Output the [X, Y] coordinate of the center of the cell containing the given text.  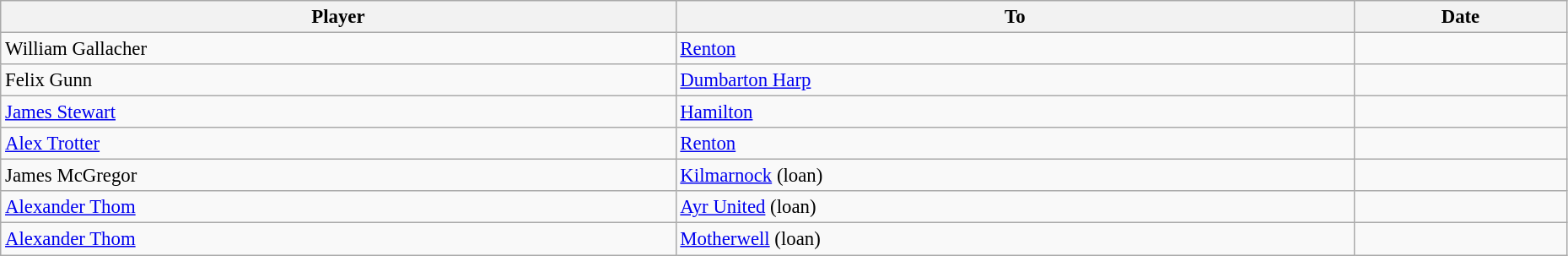
Kilmarnock (loan) [1016, 176]
Alex Trotter [338, 144]
James McGregor [338, 176]
Hamilton [1016, 112]
Ayr United (loan) [1016, 207]
Dumbarton Harp [1016, 80]
Motherwell (loan) [1016, 239]
William Gallacher [338, 49]
James Stewart [338, 112]
Player [338, 17]
To [1016, 17]
Felix Gunn [338, 80]
Date [1461, 17]
